Extract the (X, Y) coordinate from the center of the cell holding the provided text.  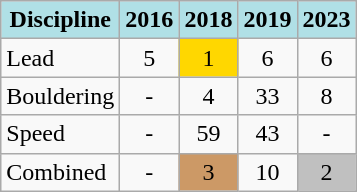
2019 (268, 20)
5 (150, 58)
10 (268, 172)
2023 (326, 20)
8 (326, 96)
2018 (208, 20)
2 (326, 172)
Speed (60, 134)
Bouldering (60, 96)
1 (208, 58)
Combined (60, 172)
Discipline (60, 20)
59 (208, 134)
3 (208, 172)
43 (268, 134)
2016 (150, 20)
Lead (60, 58)
33 (268, 96)
4 (208, 96)
